Output the [x, y] coordinate of the center of the cell containing the given text.  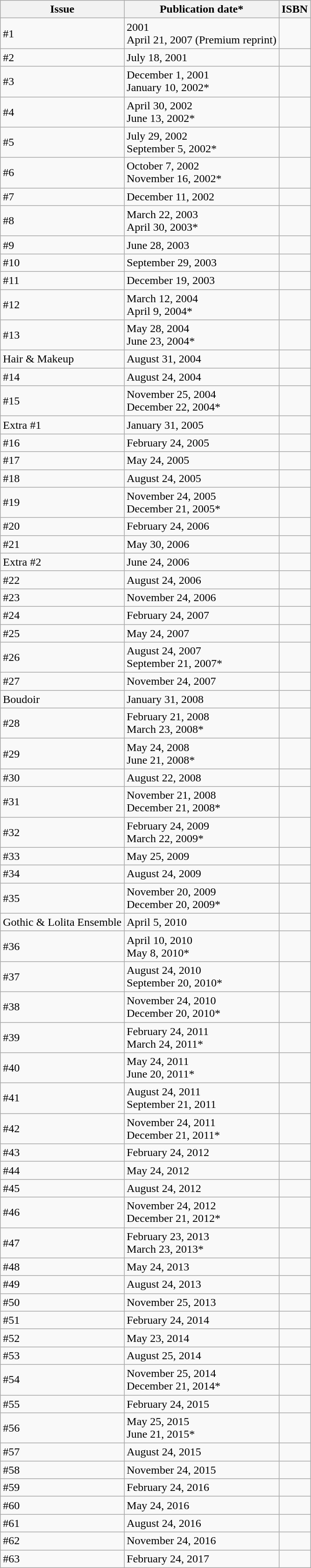
#57 [63, 1452]
#44 [63, 1171]
#34 [63, 874]
August 24, 2011September 21, 2011 [202, 1099]
#9 [63, 245]
#49 [63, 1284]
May 24, 2007 [202, 633]
November 25, 2013 [202, 1302]
#56 [63, 1428]
Extra #2 [63, 562]
#22 [63, 580]
August 24, 2016 [202, 1523]
February 24, 2012 [202, 1153]
November 24, 2005December 21, 2005* [202, 503]
#42 [63, 1128]
#12 [63, 305]
November 20, 2009December 20, 2009* [202, 898]
February 24, 2011March 24, 2011* [202, 1037]
#23 [63, 597]
August 24, 2006 [202, 580]
April 10, 2010May 8, 2010* [202, 946]
#24 [63, 615]
Boudoir [63, 699]
#30 [63, 778]
#6 [63, 173]
#36 [63, 946]
#47 [63, 1242]
#27 [63, 681]
May 24, 2016 [202, 1505]
#35 [63, 898]
#2 [63, 57]
#11 [63, 280]
November 21, 2008December 21, 2008* [202, 802]
August 25, 2014 [202, 1355]
November 25, 2014December 21, 2014* [202, 1380]
#40 [63, 1068]
June 24, 2006 [202, 562]
Gothic & Lolita Ensemble [63, 922]
May 24, 2008June 21, 2008* [202, 754]
February 23, 2013March 23, 2013* [202, 1242]
August 24, 2013 [202, 1284]
2001April 21, 2007 (Premium reprint) [202, 34]
#28 [63, 723]
#32 [63, 832]
June 28, 2003 [202, 245]
August 24, 2005 [202, 478]
October 7, 2002November 16, 2002* [202, 173]
#8 [63, 220]
#63 [63, 1559]
#54 [63, 1380]
#15 [63, 401]
#62 [63, 1541]
#52 [63, 1338]
#1 [63, 34]
November 24, 2016 [202, 1541]
August 24, 2009 [202, 874]
August 31, 2004 [202, 359]
August 24, 2010September 20, 2010* [202, 976]
August 22, 2008 [202, 778]
May 23, 2014 [202, 1338]
February 24, 2006 [202, 526]
#43 [63, 1153]
November 24, 2012December 21, 2012* [202, 1213]
February 24, 2015 [202, 1404]
May 28, 2004June 23, 2004* [202, 335]
May 24, 2005 [202, 461]
August 24, 2012 [202, 1188]
February 21, 2008March 23, 2008* [202, 723]
November 24, 2006 [202, 597]
#10 [63, 263]
December 19, 2003 [202, 280]
August 24, 2007September 21, 2007* [202, 658]
#13 [63, 335]
#33 [63, 856]
February 24, 2005 [202, 443]
August 24, 2015 [202, 1452]
#60 [63, 1505]
November 24, 2007 [202, 681]
February 24, 2007 [202, 615]
#17 [63, 461]
July 29, 2002September 5, 2002* [202, 142]
April 30, 2002June 13, 2002* [202, 112]
#48 [63, 1267]
March 12, 2004April 9, 2004* [202, 305]
April 5, 2010 [202, 922]
#7 [63, 197]
#51 [63, 1320]
#25 [63, 633]
February 24, 2014 [202, 1320]
#31 [63, 802]
Issue [63, 9]
May 24, 2011June 20, 2011* [202, 1068]
Publication date* [202, 9]
#14 [63, 377]
December 11, 2002 [202, 197]
January 31, 2008 [202, 699]
September 29, 2003 [202, 263]
May 24, 2013 [202, 1267]
February 24, 2016 [202, 1488]
February 24, 2009March 22, 2009* [202, 832]
Hair & Makeup [63, 359]
November 25, 2004December 22, 2004* [202, 401]
#16 [63, 443]
January 31, 2005 [202, 425]
#18 [63, 478]
May 25, 2015June 21, 2015* [202, 1428]
#29 [63, 754]
#39 [63, 1037]
#5 [63, 142]
#37 [63, 976]
#46 [63, 1213]
#59 [63, 1488]
#55 [63, 1404]
July 18, 2001 [202, 57]
#53 [63, 1355]
December 1, 2001January 10, 2002* [202, 81]
#3 [63, 81]
#4 [63, 112]
#45 [63, 1188]
February 24, 2017 [202, 1559]
#41 [63, 1099]
Extra #1 [63, 425]
ISBN [294, 9]
November 24, 2010December 20, 2010* [202, 1007]
#61 [63, 1523]
#38 [63, 1007]
#20 [63, 526]
#50 [63, 1302]
May 30, 2006 [202, 544]
March 22, 2003April 30, 2003* [202, 220]
November 24, 2011December 21, 2011* [202, 1128]
#26 [63, 658]
#21 [63, 544]
August 24, 2004 [202, 377]
November 24, 2015 [202, 1470]
May 25, 2009 [202, 856]
#19 [63, 503]
#58 [63, 1470]
May 24, 2012 [202, 1171]
